Extract the (x, y) coordinate from the center of the cell holding the provided text.  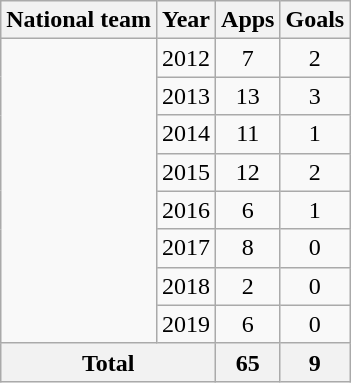
National team (79, 20)
11 (248, 134)
2016 (186, 210)
12 (248, 172)
9 (315, 362)
3 (315, 96)
2019 (186, 324)
2018 (186, 286)
Apps (248, 20)
Total (108, 362)
2017 (186, 248)
2013 (186, 96)
65 (248, 362)
Goals (315, 20)
Year (186, 20)
8 (248, 248)
2014 (186, 134)
7 (248, 58)
13 (248, 96)
2015 (186, 172)
2012 (186, 58)
